Return the [x, y] coordinate for the center point of the cell that contains the specified text.  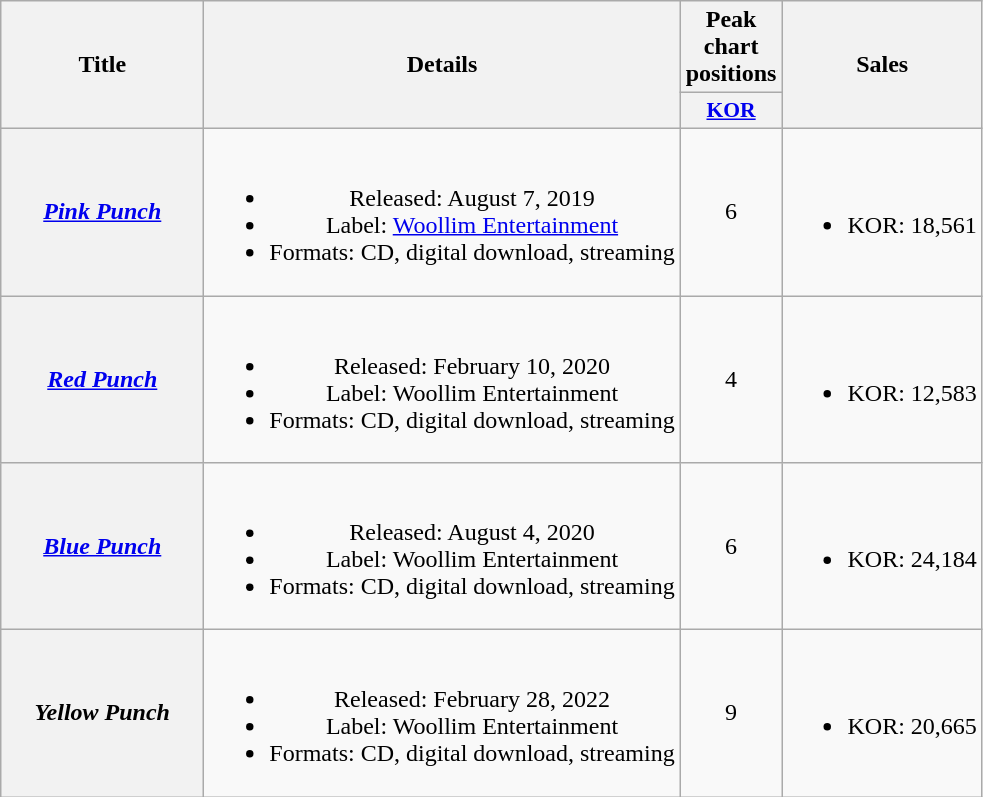
KOR [731, 111]
KOR: 18,561 [882, 212]
KOR: 12,583 [882, 380]
Released: February 10, 2020Label: Woollim EntertainmentFormats: CD, digital download, streaming [442, 380]
Peak chart positions [731, 47]
Details [442, 65]
Blue Punch [102, 546]
KOR: 20,665 [882, 714]
Title [102, 65]
Red Punch [102, 380]
Released: August 7, 2019Label: Woollim EntertainmentFormats: CD, digital download, streaming [442, 212]
Pink Punch [102, 212]
Released: August 4, 2020Label: Woollim EntertainmentFormats: CD, digital download, streaming [442, 546]
Released: February 28, 2022Label: Woollim EntertainmentFormats: CD, digital download, streaming [442, 714]
Sales [882, 65]
KOR: 24,184 [882, 546]
4 [731, 380]
9 [731, 714]
Yellow Punch [102, 714]
